Find where the given text appears and provide that cell's center as [X, Y] coordinate. 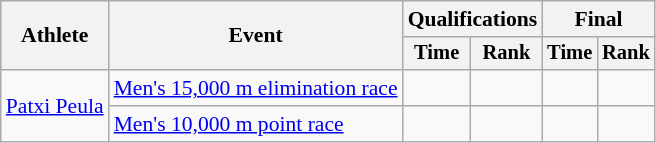
Final [598, 19]
Qualifications [473, 19]
Men's 15,000 m elimination race [256, 88]
Men's 10,000 m point race [256, 124]
Event [256, 36]
Athlete [55, 36]
Patxi Peula [55, 106]
